Pinpoint the cell where the given text exists, returning its (x, y) midpoint coordinate. 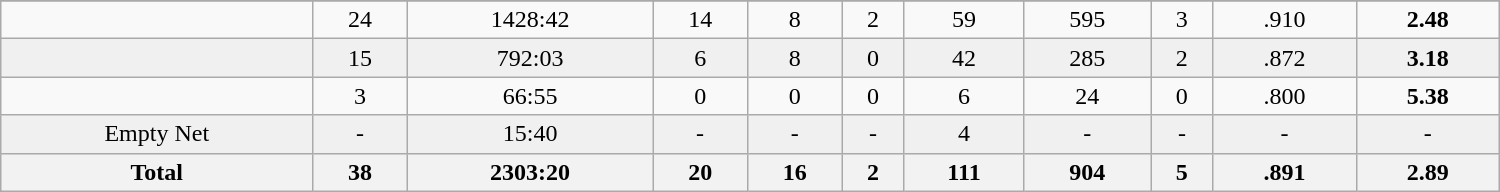
5 (1182, 172)
20 (700, 172)
2303:20 (530, 172)
Total (157, 172)
2.89 (1428, 172)
792:03 (530, 58)
2.48 (1428, 20)
4 (964, 134)
904 (1088, 172)
3.18 (1428, 58)
38 (360, 172)
59 (964, 20)
Empty Net (157, 134)
15:40 (530, 134)
16 (794, 172)
.891 (1284, 172)
15 (360, 58)
5.38 (1428, 96)
595 (1088, 20)
.872 (1284, 58)
14 (700, 20)
.800 (1284, 96)
66:55 (530, 96)
.910 (1284, 20)
1428:42 (530, 20)
285 (1088, 58)
42 (964, 58)
111 (964, 172)
